Extract the [X, Y] coordinate from the center of the cell holding the provided text.  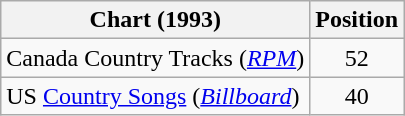
Position [357, 20]
52 [357, 58]
40 [357, 96]
US Country Songs (Billboard) [156, 96]
Canada Country Tracks (RPM) [156, 58]
Chart (1993) [156, 20]
